Return (x, y) of the center of cell containing provided text 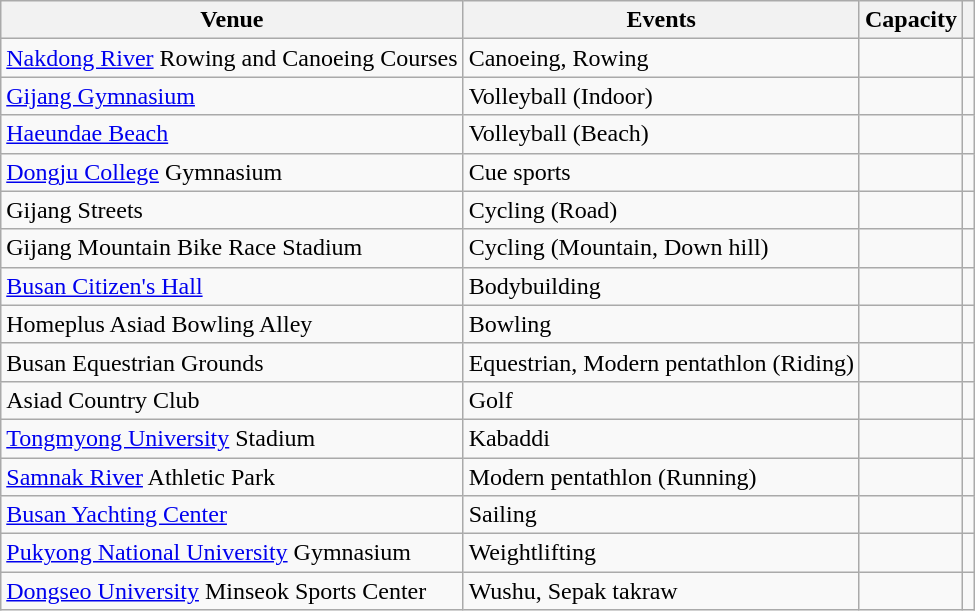
Equestrian, Modern pentathlon (Riding) (661, 362)
Gijang Mountain Bike Race Stadium (232, 248)
Cue sports (661, 172)
Pukyong National University Gymnasium (232, 553)
Nakdong River Rowing and Canoeing Courses (232, 58)
Golf (661, 400)
Gijang Gymnasium (232, 96)
Busan Equestrian Grounds (232, 362)
Samnak River Athletic Park (232, 477)
Busan Citizen's Hall (232, 286)
Haeundae Beach (232, 134)
Venue (232, 20)
Kabaddi (661, 438)
Capacity (910, 20)
Homeplus Asiad Bowling Alley (232, 324)
Bodybuilding (661, 286)
Volleyball (Beach) (661, 134)
Cycling (Mountain, Down hill) (661, 248)
Events (661, 20)
Modern pentathlon (Running) (661, 477)
Volleyball (Indoor) (661, 96)
Canoeing, Rowing (661, 58)
Busan Yachting Center (232, 515)
Tongmyong University Stadium (232, 438)
Asiad Country Club (232, 400)
Wushu, Sepak takraw (661, 591)
Gijang Streets (232, 210)
Cycling (Road) (661, 210)
Bowling (661, 324)
Dongseo University Minseok Sports Center (232, 591)
Sailing (661, 515)
Dongju College Gymnasium (232, 172)
Weightlifting (661, 553)
